Search for the cell housing the specified text and yield its [X, Y] center coordinate. 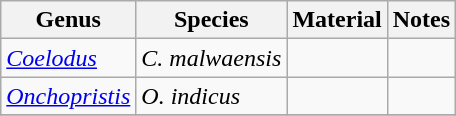
Coelodus [68, 58]
Species [212, 20]
Notes [421, 20]
O. indicus [212, 96]
C. malwaensis [212, 58]
Material [337, 20]
Onchopristis [68, 96]
Genus [68, 20]
